From the cell containing the given text, extract its center point as (x, y) coordinate. 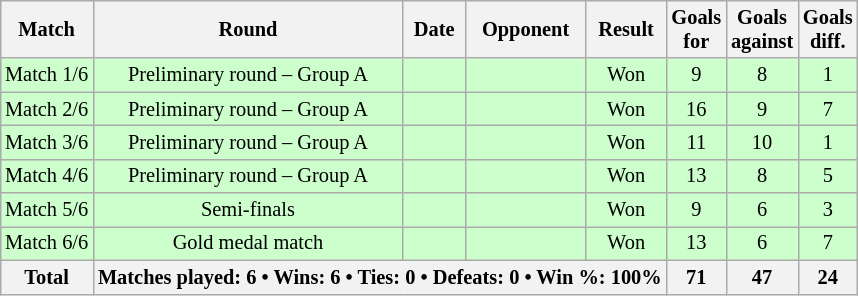
Opponent (525, 29)
5 (828, 176)
11 (697, 142)
24 (828, 277)
Match (46, 29)
Match 6/6 (46, 243)
Gold medal match (248, 243)
Date (434, 29)
3 (828, 210)
Match 5/6 (46, 210)
Total (46, 277)
71 (697, 277)
Match 2/6 (46, 109)
Goalsfor (697, 29)
Matches played: 6 • Wins: 6 • Ties: 0 • Defeats: 0 • Win %: 100% (380, 277)
Goalsagainst (762, 29)
Match 4/6 (46, 176)
47 (762, 277)
Match 1/6 (46, 75)
10 (762, 142)
Round (248, 29)
Match 3/6 (46, 142)
Goalsdiff. (828, 29)
16 (697, 109)
Semi-finals (248, 210)
Result (626, 29)
